Locate the cell with the specified text and output its (X, Y) center coordinate. 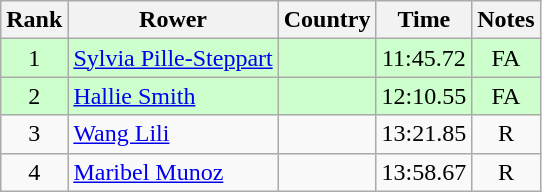
4 (34, 172)
Hallie Smith (173, 96)
13:58.67 (424, 172)
1 (34, 58)
Notes (506, 20)
Wang Lili (173, 134)
Rank (34, 20)
Sylvia Pille-Steppart (173, 58)
13:21.85 (424, 134)
3 (34, 134)
2 (34, 96)
12:10.55 (424, 96)
Maribel Munoz (173, 172)
Rower (173, 20)
Time (424, 20)
Country (327, 20)
11:45.72 (424, 58)
